Output the (X, Y) coordinate of the center of the cell containing the given text.  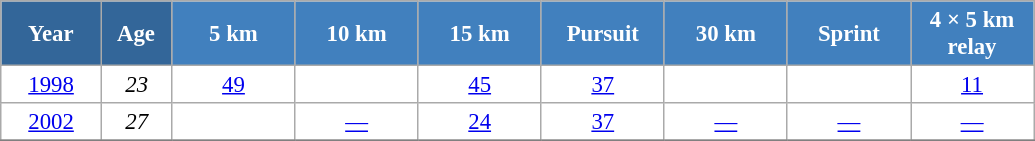
Age (136, 34)
45 (480, 85)
15 km (480, 34)
1998 (52, 85)
27 (136, 122)
10 km (356, 34)
Pursuit (602, 34)
49 (234, 85)
Year (52, 34)
30 km (726, 34)
24 (480, 122)
2002 (52, 122)
5 km (234, 34)
23 (136, 85)
4 × 5 km relay (972, 34)
11 (972, 85)
Sprint (848, 34)
